Locate the cell with the specified text and output its (X, Y) center coordinate. 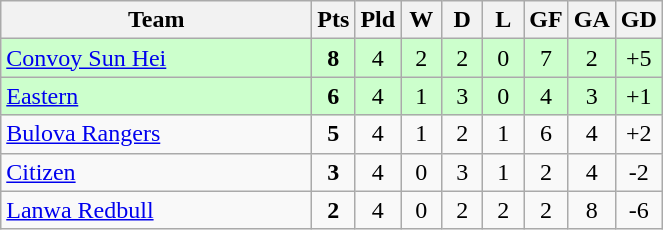
Team (156, 20)
D (462, 20)
Pld (378, 20)
-2 (638, 172)
7 (546, 58)
GF (546, 20)
Citizen (156, 172)
Pts (334, 20)
+5 (638, 58)
-6 (638, 210)
Eastern (156, 96)
GA (592, 20)
GD (638, 20)
+1 (638, 96)
Bulova Rangers (156, 134)
L (504, 20)
+2 (638, 134)
5 (334, 134)
Convoy Sun Hei (156, 58)
Lanwa Redbull (156, 210)
W (422, 20)
